Output the (x, y) coordinate of the center of the cell containing the given text.  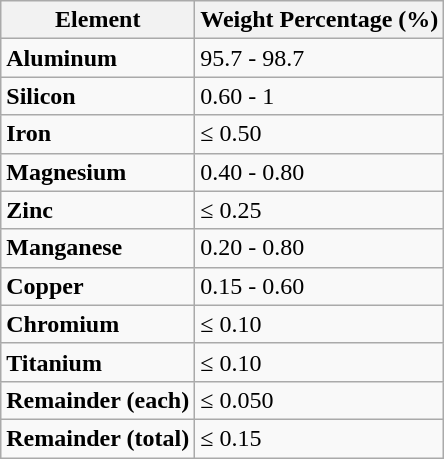
Remainder (total) (98, 438)
0.15 - 0.60 (320, 286)
≤ 0.050 (320, 400)
0.60 - 1 (320, 96)
≤ 0.25 (320, 210)
95.7 - 98.7 (320, 58)
Remainder (each) (98, 400)
0.20 - 0.80 (320, 248)
Titanium (98, 362)
Chromium (98, 324)
Magnesium (98, 172)
≤ 0.50 (320, 134)
Aluminum (98, 58)
Weight Percentage (%) (320, 20)
Iron (98, 134)
Silicon (98, 96)
0.40 - 0.80 (320, 172)
Zinc (98, 210)
Manganese (98, 248)
Copper (98, 286)
Element (98, 20)
≤ 0.15 (320, 438)
